Locate the cell with the specified text and output its (x, y) center coordinate. 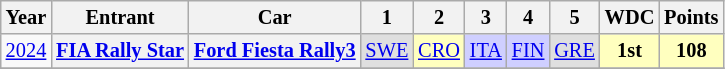
1 (386, 17)
1st (630, 51)
Ford Fiesta Rally3 (275, 51)
Entrant (120, 17)
SWE (386, 51)
2 (439, 17)
3 (486, 17)
2024 (26, 51)
108 (691, 51)
FIA Rally Star (120, 51)
Points (691, 17)
Car (275, 17)
GRE (574, 51)
WDC (630, 17)
ITA (486, 51)
FIN (528, 51)
5 (574, 17)
CRO (439, 51)
4 (528, 17)
Year (26, 17)
